Pinpoint the cell where the given text exists, returning its (X, Y) midpoint coordinate. 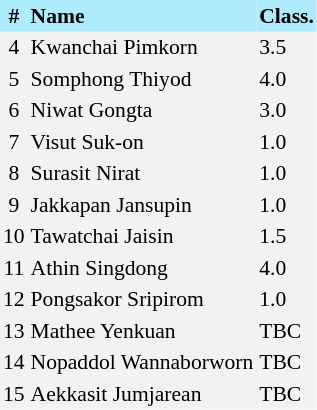
3.0 (286, 110)
Somphong Thiyod (142, 79)
14 (14, 362)
Surasit Nirat (142, 174)
Niwat Gongta (142, 110)
Jakkapan Jansupin (142, 205)
15 (14, 394)
Kwanchai Pimkorn (142, 48)
13 (14, 331)
8 (14, 174)
Mathee Yenkuan (142, 331)
Visut Suk-on (142, 142)
6 (14, 110)
Nopaddol Wannaborworn (142, 362)
10 (14, 236)
3.5 (286, 48)
11 (14, 268)
Aekkasit Jumjarean (142, 394)
Pongsakor Sripirom (142, 300)
4 (14, 48)
5 (14, 79)
# (14, 16)
Tawatchai Jaisin (142, 236)
Class. (286, 16)
7 (14, 142)
1.5 (286, 236)
12 (14, 300)
9 (14, 205)
Name (142, 16)
Athin Singdong (142, 268)
